Provide the (x, y) coordinate of the cell's center where the given text is located.  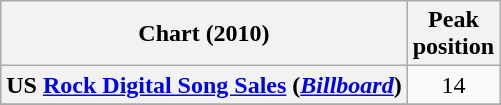
Peak position (453, 34)
US Rock Digital Song Sales (Billboard) (204, 85)
Chart (2010) (204, 34)
14 (453, 85)
